For the text-containing cell, return its midpoint in (X, Y) coordinate format. 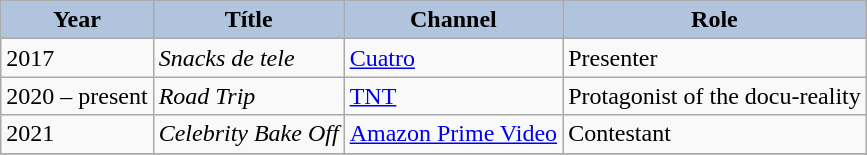
Year (77, 20)
Presenter (715, 58)
Títle (248, 20)
Channel (453, 20)
2021 (77, 134)
Celebrity Bake Off (248, 134)
Cuatro (453, 58)
2020 – present (77, 96)
Protagonist of the docu-reality (715, 96)
Role (715, 20)
TNT (453, 96)
Road Trip (248, 96)
2017 (77, 58)
Amazon Prime Video (453, 134)
Snacks de tele (248, 58)
Contestant (715, 134)
